Search for the cell housing the specified text and yield its [X, Y] center coordinate. 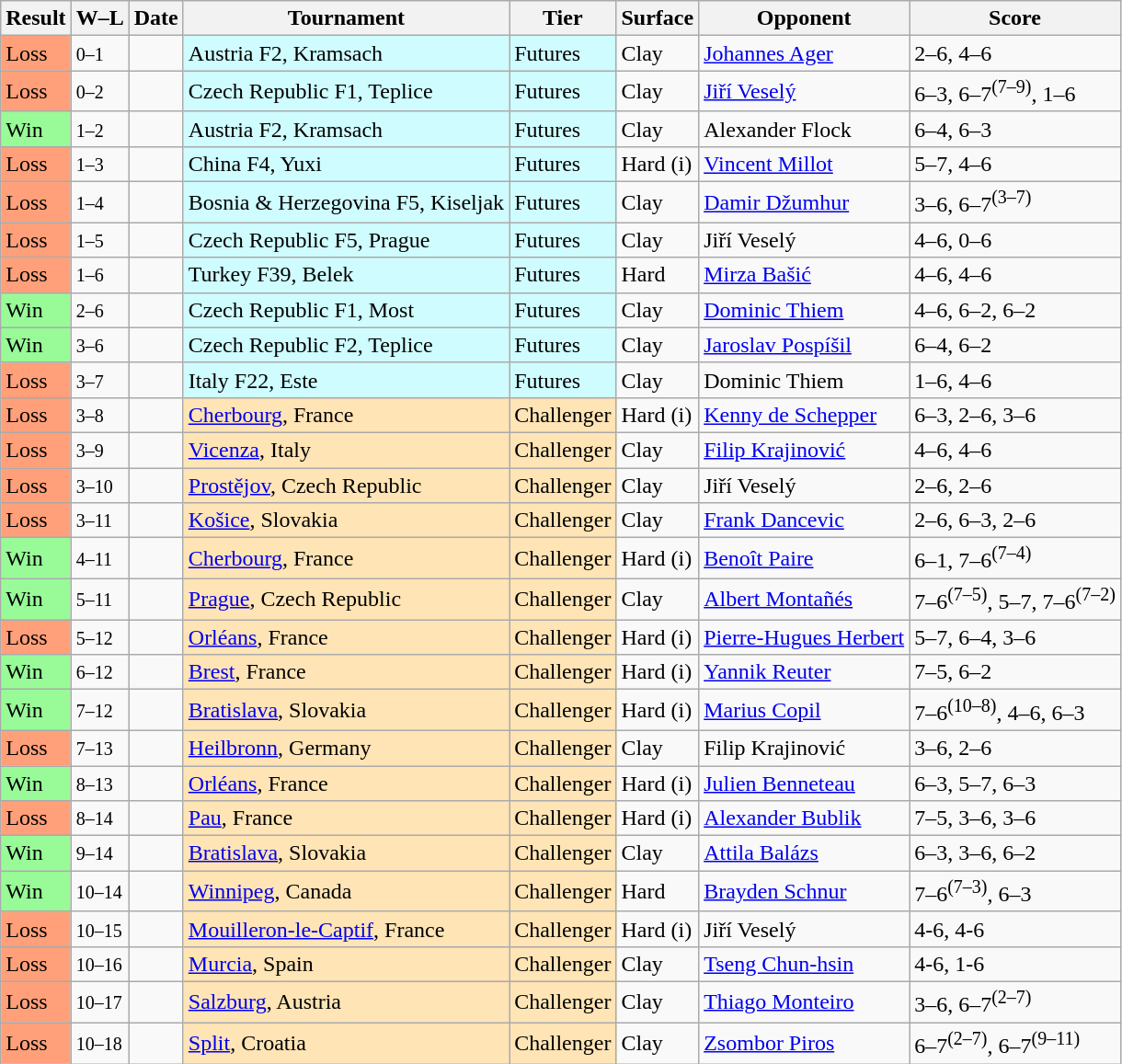
W–L [99, 18]
Košice, Slovakia [346, 521]
Mirza Bašić [804, 275]
Alexander Flock [804, 129]
6–7(2–7), 6–7(9–11) [1015, 1043]
6–4, 6–3 [1015, 129]
6–4, 6–2 [1015, 345]
0–1 [99, 53]
Prostějov, Czech Republic [346, 486]
10–15 [99, 929]
Pierre-Hugues Herbert [804, 637]
7–13 [99, 748]
Benoît Paire [804, 559]
2–6 [99, 310]
8–13 [99, 784]
10–16 [99, 964]
Tournament [346, 18]
3–7 [99, 380]
1–6, 4–6 [1015, 380]
3–8 [99, 415]
3–10 [99, 486]
6–3, 5–7, 6–3 [1015, 784]
3–6, 6–7(3–7) [1015, 202]
7–5, 6–2 [1015, 672]
6–12 [99, 672]
Jaroslav Pospíšil [804, 345]
Tseng Chun-hsin [804, 964]
Czech Republic F1, Most [346, 310]
Czech Republic F2, Teplice [346, 345]
3–9 [99, 450]
Alexander Bublik [804, 818]
Score [1015, 18]
Kenny de Schepper [804, 415]
Salzburg, Austria [346, 1002]
Brest, France [346, 672]
9–14 [99, 853]
1–2 [99, 129]
Vicenza, Italy [346, 450]
2–6, 4–6 [1015, 53]
1–3 [99, 164]
6–3, 6–7(7–9), 1–6 [1015, 92]
7–6(10–8), 4–6, 6–3 [1015, 710]
Albert Montañés [804, 600]
4-6, 1-6 [1015, 964]
Zsombor Piros [804, 1043]
5–7, 6–4, 3–6 [1015, 637]
Attila Balázs [804, 853]
Turkey F39, Belek [346, 275]
Result [36, 18]
Prague, Czech Republic [346, 600]
Frank Dancevic [804, 521]
6–1, 7–6(7–4) [1015, 559]
7–6(7–3), 6–3 [1015, 892]
10–14 [99, 892]
3–6 [99, 345]
4–6, 6–2, 6–2 [1015, 310]
Mouilleron-le-Captif, France [346, 929]
Czech Republic F5, Prague [346, 240]
Heilbronn, Germany [346, 748]
Vincent Millot [804, 164]
8–14 [99, 818]
4-6, 4-6 [1015, 929]
Murcia, Spain [346, 964]
3–6, 2–6 [1015, 748]
Pau, France [346, 818]
0–2 [99, 92]
2–6, 2–6 [1015, 486]
Brayden Schnur [804, 892]
10–18 [99, 1043]
Winnipeg, Canada [346, 892]
5–7, 4–6 [1015, 164]
4–11 [99, 559]
Thiago Monteiro [804, 1002]
Yannik Reuter [804, 672]
Date [156, 18]
5–12 [99, 637]
3–6, 6–7(2–7) [1015, 1002]
4–6, 0–6 [1015, 240]
Tier [563, 18]
Italy F22, Este [346, 380]
1–6 [99, 275]
1–5 [99, 240]
Split, Croatia [346, 1043]
3–11 [99, 521]
2–6, 6–3, 2–6 [1015, 521]
Surface [658, 18]
Damir Džumhur [804, 202]
10–17 [99, 1002]
7–5, 3–6, 3–6 [1015, 818]
7–12 [99, 710]
Johannes Ager [804, 53]
Marius Copil [804, 710]
China F4, Yuxi [346, 164]
Julien Benneteau [804, 784]
7–6(7–5), 5–7, 7–6(7–2) [1015, 600]
5–11 [99, 600]
Opponent [804, 18]
Bosnia & Herzegovina F5, Kiseljak [346, 202]
1–4 [99, 202]
Czech Republic F1, Teplice [346, 92]
6–3, 3–6, 6–2 [1015, 853]
6–3, 2–6, 3–6 [1015, 415]
